Extract the [x, y] coordinate from the center of the cell holding the provided text.  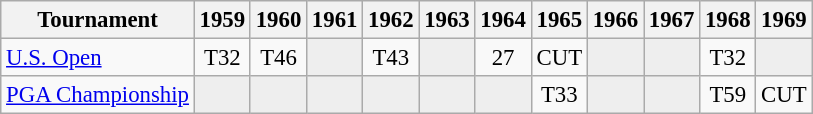
1964 [503, 20]
T46 [278, 58]
1960 [278, 20]
1961 [335, 20]
1959 [222, 20]
T43 [391, 58]
T33 [559, 95]
1969 [784, 20]
Tournament [98, 20]
1962 [391, 20]
1966 [615, 20]
1963 [447, 20]
1965 [559, 20]
U.S. Open [98, 58]
1968 [728, 20]
PGA Championship [98, 95]
27 [503, 58]
T59 [728, 95]
1967 [672, 20]
